Scan for the cell matching the given text and deliver its [x, y] coordinate at center. 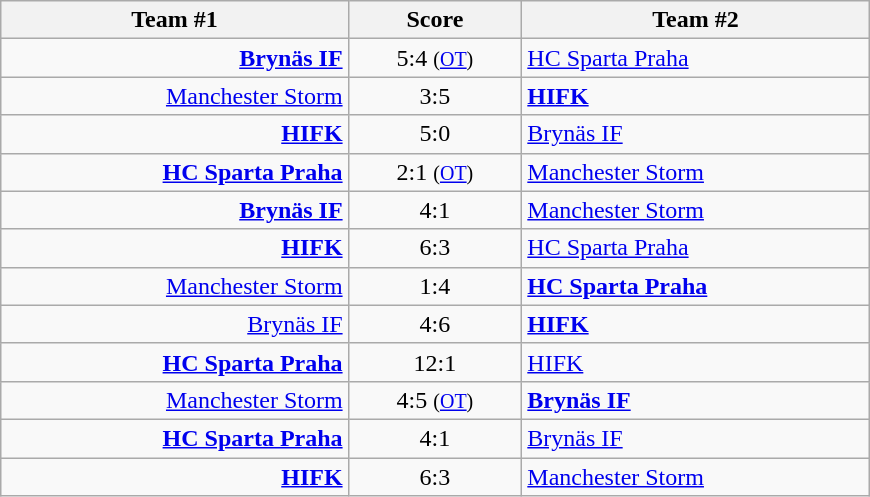
5:0 [435, 134]
Team #1 [174, 20]
4:6 [435, 324]
1:4 [435, 286]
12:1 [435, 362]
Team #2 [696, 20]
2:1 (OT) [435, 172]
5:4 (OT) [435, 58]
3:5 [435, 96]
4:5 (OT) [435, 400]
Score [435, 20]
